Detect which cell encompasses the target text, then output its (X, Y) center coordinate. 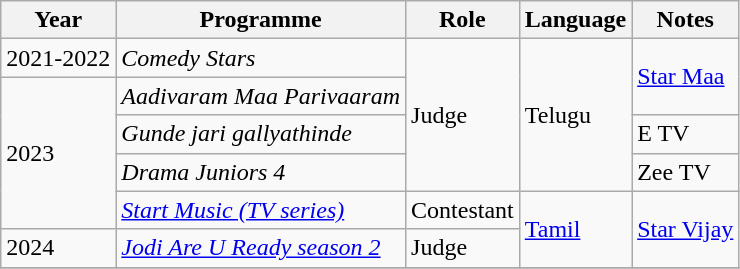
Programme (261, 20)
Zee TV (686, 172)
Jodi Are U Ready season 2 (261, 248)
Gunde jari gallyathinde (261, 134)
2023 (58, 153)
E TV (686, 134)
Comedy Stars (261, 58)
Star Maa (686, 77)
Contestant (463, 210)
2024 (58, 248)
Notes (686, 20)
Telugu (575, 115)
Role (463, 20)
Aadivaram Maa Parivaaram (261, 96)
Star Vijay (686, 229)
Language (575, 20)
Year (58, 20)
2021-2022 (58, 58)
Tamil (575, 229)
Drama Juniors 4 (261, 172)
Start Music (TV series) (261, 210)
